Find where the given text appears and provide that cell's center as (X, Y) coordinate. 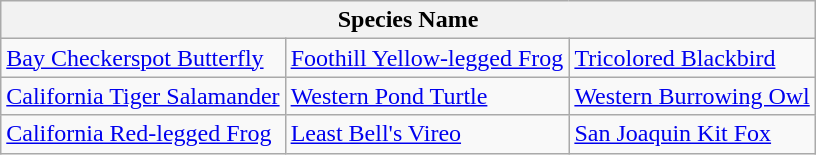
Species Name (408, 20)
Tricolored Blackbird (692, 58)
California Tiger Salamander (143, 96)
California Red-legged Frog (143, 134)
Bay Checkerspot Butterfly (143, 58)
Foothill Yellow-legged Frog (427, 58)
Western Burrowing Owl (692, 96)
San Joaquin Kit Fox (692, 134)
Least Bell's Vireo (427, 134)
Western Pond Turtle (427, 96)
